Scan for the cell matching the given text and deliver its (x, y) coordinate at center. 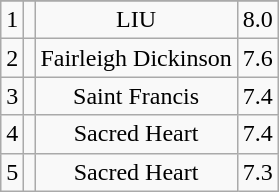
7.6 (258, 58)
8.0 (258, 20)
5 (12, 172)
4 (12, 134)
LIU (136, 20)
7.3 (258, 172)
1 (12, 20)
2 (12, 58)
Saint Francis (136, 96)
3 (12, 96)
Fairleigh Dickinson (136, 58)
